Search for the cell housing the specified text and yield its [x, y] center coordinate. 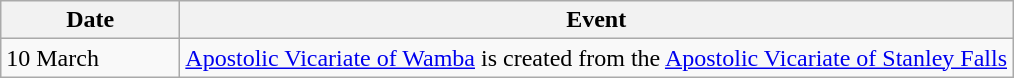
10 March [90, 58]
Date [90, 20]
Event [596, 20]
Apostolic Vicariate of Wamba is created from the Apostolic Vicariate of Stanley Falls [596, 58]
